Detect which cell encompasses the target text, then output its (x, y) center coordinate. 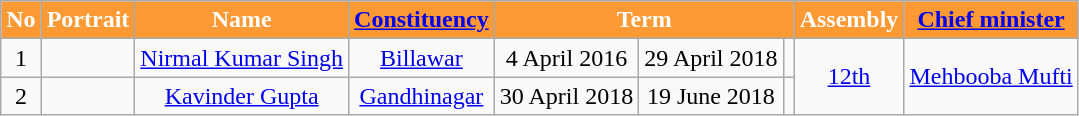
Mehbooba Mufti (991, 77)
Portrait (88, 20)
12th (849, 77)
No (21, 20)
Chief minister (991, 20)
Assembly (849, 20)
Kavinder Gupta (242, 96)
1 (21, 58)
Term (644, 20)
2 (21, 96)
19 June 2018 (711, 96)
29 April 2018 (711, 58)
Name (242, 20)
30 April 2018 (566, 96)
Gandhinagar (422, 96)
Constituency (422, 20)
Billawar (422, 58)
4 April 2016 (566, 58)
Nirmal Kumar Singh (242, 58)
